Identify which cell holds the provided text, then report its [x, y] central coordinate. 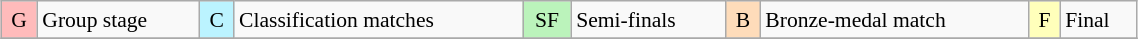
F [1044, 20]
B [744, 20]
Final [1098, 20]
Semi-finals [648, 20]
C [216, 20]
Group stage [118, 20]
Classification matches [378, 20]
SF [547, 20]
G [19, 20]
Bronze-medal match [894, 20]
